Detect which cell encompasses the target text, then output its (X, Y) center coordinate. 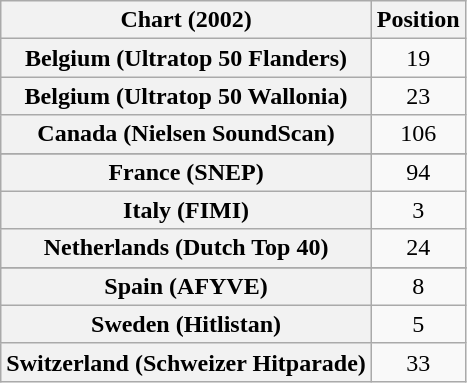
Canada (Nielsen SoundScan) (186, 134)
19 (418, 58)
23 (418, 96)
Position (418, 20)
24 (418, 248)
Netherlands (Dutch Top 40) (186, 248)
Belgium (Ultratop 50 Wallonia) (186, 96)
Switzerland (Schweizer Hitparade) (186, 362)
Sweden (Hitlistan) (186, 324)
Italy (FIMI) (186, 210)
33 (418, 362)
5 (418, 324)
Belgium (Ultratop 50 Flanders) (186, 58)
8 (418, 286)
Chart (2002) (186, 20)
94 (418, 172)
3 (418, 210)
France (SNEP) (186, 172)
106 (418, 134)
Spain (AFYVE) (186, 286)
